Extract the (X, Y) coordinate from the center of the cell holding the provided text.  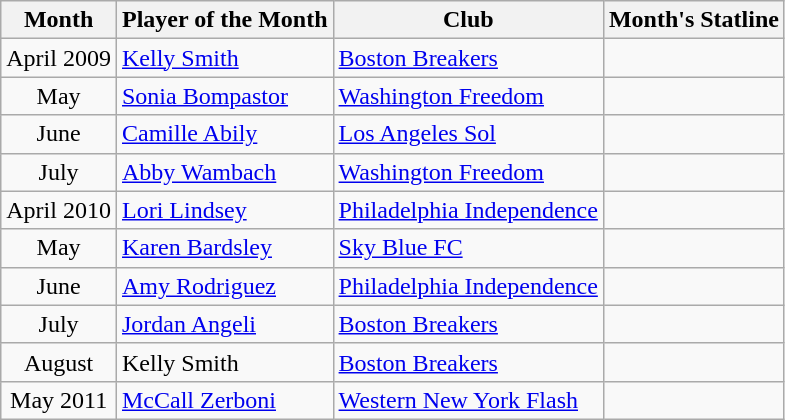
Camille Abily (224, 134)
May 2011 (59, 400)
Club (468, 20)
Sky Blue FC (468, 248)
Amy Rodriguez (224, 286)
Abby Wambach (224, 172)
Karen Bardsley (224, 248)
Player of the Month (224, 20)
Los Angeles Sol (468, 134)
Sonia Bompastor (224, 96)
April 2009 (59, 58)
Lori Lindsey (224, 210)
April 2010 (59, 210)
Jordan Angeli (224, 324)
Month's Statline (694, 20)
August (59, 362)
McCall Zerboni (224, 400)
Month (59, 20)
Western New York Flash (468, 400)
